Determine the [x, y] coordinate at the center of the cell enclosing the given text.  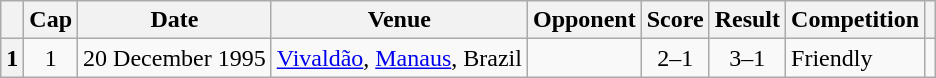
Cap [51, 20]
Vivaldão, Manaus, Brazil [399, 58]
Opponent [584, 20]
20 December 1995 [175, 58]
Score [675, 20]
3–1 [747, 58]
Competition [856, 20]
Friendly [856, 58]
2–1 [675, 58]
Date [175, 20]
Result [747, 20]
Venue [399, 20]
